Scan for the cell matching the given text and deliver its [x, y] coordinate at center. 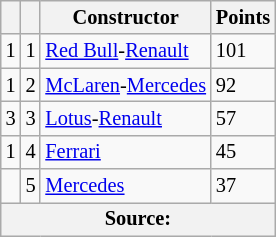
57 [243, 118]
101 [243, 51]
Ferrari [125, 152]
Lotus-Renault [125, 118]
2 [31, 85]
Points [243, 17]
Source: [138, 219]
4 [31, 152]
45 [243, 152]
92 [243, 85]
Mercedes [125, 186]
37 [243, 186]
Constructor [125, 17]
McLaren-Mercedes [125, 85]
5 [31, 186]
Red Bull-Renault [125, 51]
